Return the (x, y) coordinate for the center point of the cell that contains the specified text.  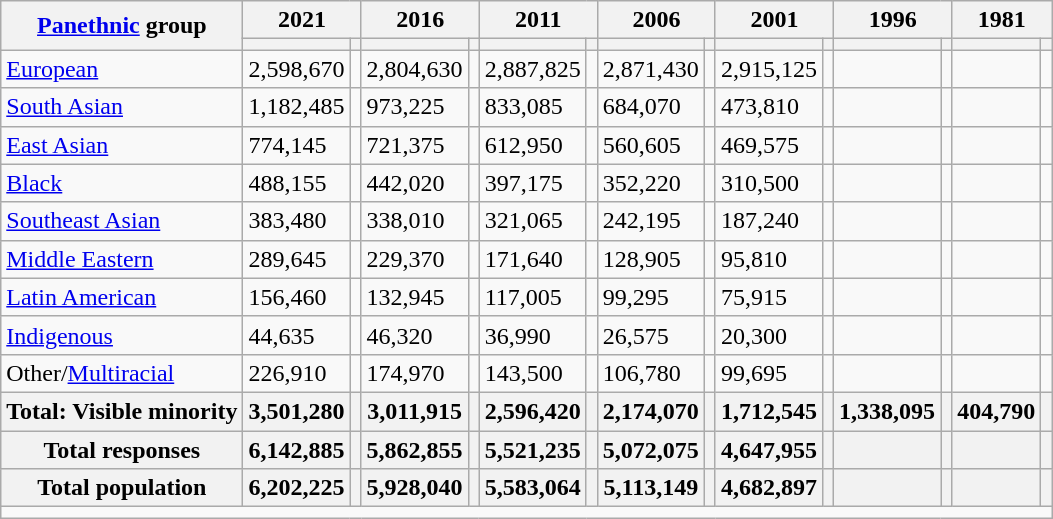
Middle Eastern (122, 259)
2,871,430 (650, 69)
5,928,040 (414, 488)
75,915 (768, 297)
5,521,235 (532, 449)
East Asian (122, 145)
5,583,064 (532, 488)
229,370 (414, 259)
684,070 (650, 107)
European (122, 69)
Total population (122, 488)
Black (122, 183)
106,780 (650, 373)
99,695 (768, 373)
2,915,125 (768, 69)
99,295 (650, 297)
Latin American (122, 297)
242,195 (650, 221)
833,085 (532, 107)
612,950 (532, 145)
95,810 (768, 259)
174,970 (414, 373)
404,790 (996, 411)
Total: Visible minority (122, 411)
Panethnic group (122, 26)
3,501,280 (296, 411)
442,020 (414, 183)
44,635 (296, 335)
321,065 (532, 221)
1996 (893, 20)
2,598,670 (296, 69)
6,142,885 (296, 449)
171,640 (532, 259)
2011 (538, 20)
289,645 (296, 259)
4,682,897 (768, 488)
2,596,420 (532, 411)
488,155 (296, 183)
117,005 (532, 297)
132,945 (414, 297)
6,202,225 (296, 488)
1,712,545 (768, 411)
5,113,149 (650, 488)
South Asian (122, 107)
721,375 (414, 145)
352,220 (650, 183)
2,804,630 (414, 69)
1,182,485 (296, 107)
1981 (1002, 20)
26,575 (650, 335)
128,905 (650, 259)
2016 (420, 20)
Total responses (122, 449)
143,500 (532, 373)
310,500 (768, 183)
774,145 (296, 145)
5,072,075 (650, 449)
338,010 (414, 221)
20,300 (768, 335)
1,338,095 (888, 411)
473,810 (768, 107)
2006 (656, 20)
3,011,915 (414, 411)
469,575 (768, 145)
187,240 (768, 221)
Indigenous (122, 335)
156,460 (296, 297)
2,174,070 (650, 411)
4,647,955 (768, 449)
5,862,855 (414, 449)
383,480 (296, 221)
397,175 (532, 183)
46,320 (414, 335)
2,887,825 (532, 69)
226,910 (296, 373)
2021 (302, 20)
36,990 (532, 335)
Other/Multiracial (122, 373)
2001 (774, 20)
560,605 (650, 145)
Southeast Asian (122, 221)
973,225 (414, 107)
